Provide the (X, Y) coordinate of the cell's center where the given text is located.  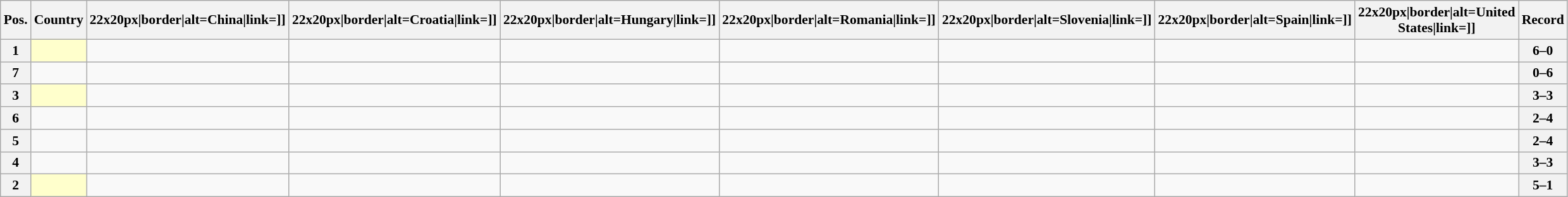
22x20px|border|alt=Hungary|link=]] (609, 20)
22x20px|border|alt=United States|link=]] (1436, 20)
5–1 (1543, 186)
7 (16, 73)
Record (1543, 20)
Country (59, 20)
22x20px|border|alt=China|link=]] (188, 20)
3 (16, 96)
22x20px|border|alt=Slovenia|link=]] (1047, 20)
0–6 (1543, 73)
22x20px|border|alt=Croatia|link=]] (395, 20)
2 (16, 186)
6–0 (1543, 51)
22x20px|border|alt=Romania|link=]] (829, 20)
22x20px|border|alt=Spain|link=]] (1255, 20)
6 (16, 118)
4 (16, 163)
5 (16, 141)
Pos. (16, 20)
1 (16, 51)
